Provide the (X, Y) coordinate of the cell's center where the given text is located.  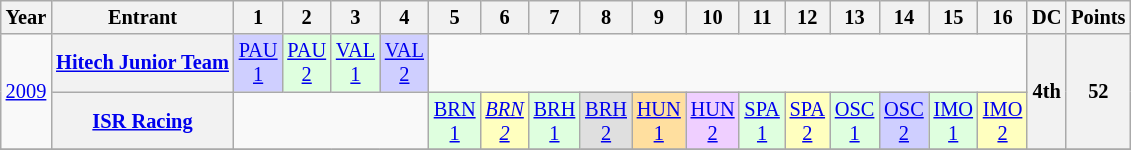
VAL2 (404, 63)
Hitech Junior Team (142, 63)
10 (713, 17)
2009 (26, 92)
6 (504, 17)
OSC2 (904, 121)
5 (455, 17)
12 (808, 17)
Year (26, 17)
BRH1 (555, 121)
3 (356, 17)
8 (606, 17)
4 (404, 17)
VAL1 (356, 63)
4th (1046, 92)
Entrant (142, 17)
HUN2 (713, 121)
ISR Racing (142, 121)
14 (904, 17)
15 (954, 17)
11 (762, 17)
BRN2 (504, 121)
PAU1 (258, 63)
BRN1 (455, 121)
Points (1098, 17)
16 (1002, 17)
IMO2 (1002, 121)
SPA1 (762, 121)
DC (1046, 17)
7 (555, 17)
BRH2 (606, 121)
2 (306, 17)
SPA2 (808, 121)
1 (258, 17)
13 (854, 17)
52 (1098, 92)
HUN1 (659, 121)
OSC1 (854, 121)
IMO1 (954, 121)
9 (659, 17)
PAU2 (306, 63)
